Identify which cell holds the provided text, then report its [X, Y] central coordinate. 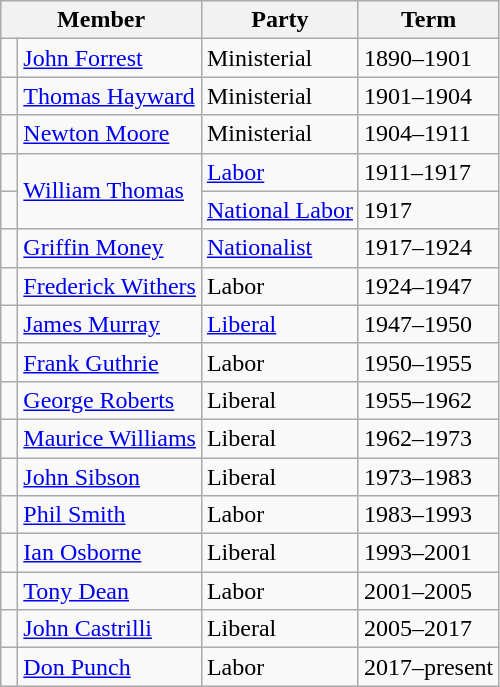
John Forrest [110, 58]
1917 [428, 210]
Ian Osborne [110, 553]
1924–1947 [428, 286]
Member [102, 20]
1955–1962 [428, 400]
1993–2001 [428, 553]
2005–2017 [428, 629]
Term [428, 20]
Nationalist [280, 248]
1890–1901 [428, 58]
William Thomas [110, 191]
Maurice Williams [110, 438]
1950–1955 [428, 362]
Thomas Hayward [110, 96]
John Sibson [110, 477]
1917–1924 [428, 248]
Tony Dean [110, 591]
Don Punch [110, 667]
2017–present [428, 667]
1904–1911 [428, 134]
1901–1904 [428, 96]
1947–1950 [428, 324]
Frank Guthrie [110, 362]
National Labor [280, 210]
Newton Moore [110, 134]
1973–1983 [428, 477]
1983–1993 [428, 515]
2001–2005 [428, 591]
Griffin Money [110, 248]
Party [280, 20]
John Castrilli [110, 629]
1962–1973 [428, 438]
Phil Smith [110, 515]
1911–1917 [428, 172]
Frederick Withers [110, 286]
George Roberts [110, 400]
James Murray [110, 324]
